Search for the cell housing the specified text and yield its (X, Y) center coordinate. 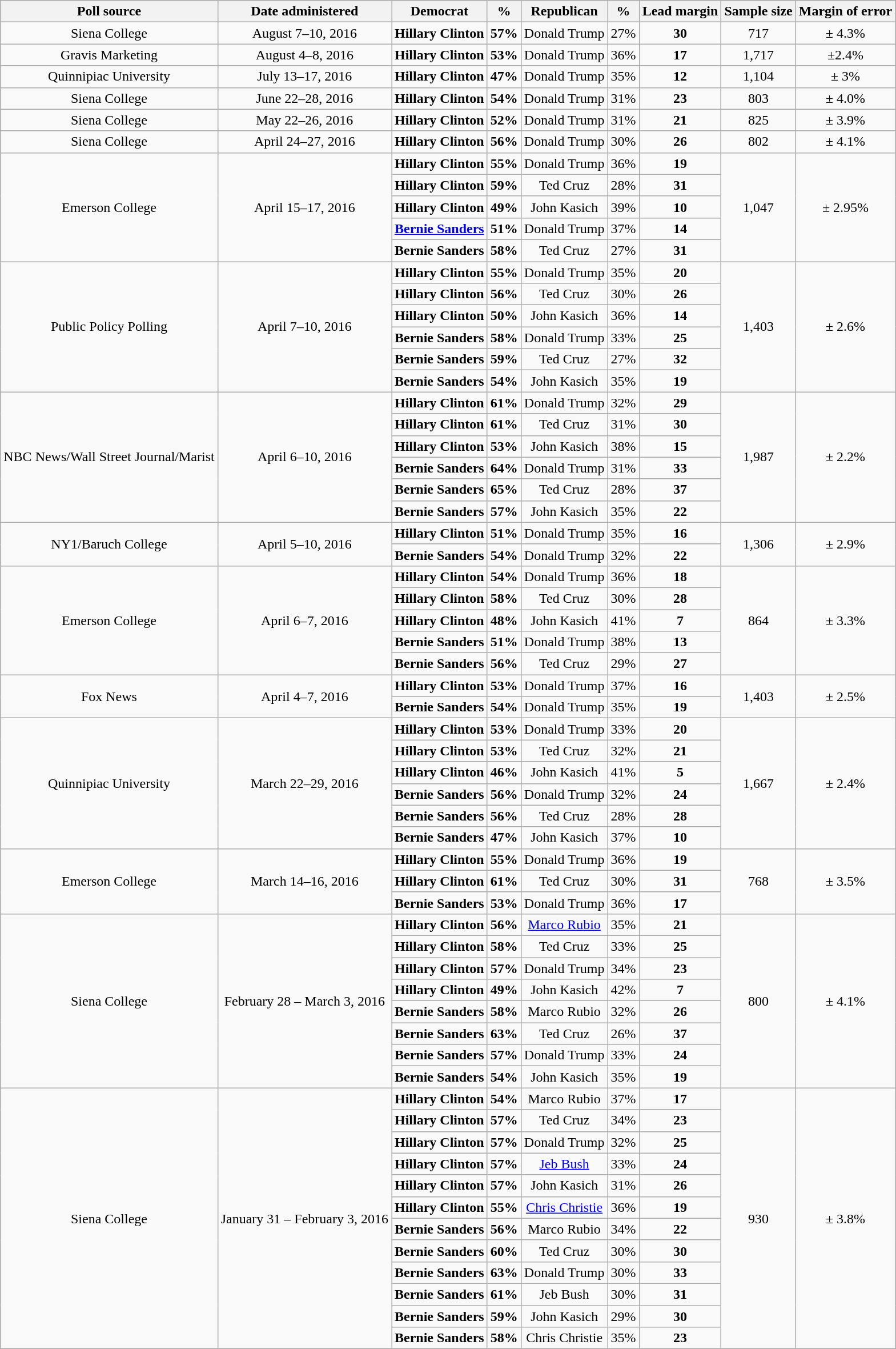
18 (680, 577)
Democrat (440, 11)
1,667 (758, 783)
April 6–10, 2016 (304, 457)
± 3% (845, 77)
± 2.4% (845, 783)
5 (680, 772)
January 31 – February 3, 2016 (304, 1218)
39% (624, 207)
May 22–26, 2016 (304, 120)
April 6–7, 2016 (304, 620)
800 (758, 1000)
1,047 (758, 207)
±2.4% (845, 55)
1,306 (758, 544)
April 15–17, 2016 (304, 207)
April 4–7, 2016 (304, 696)
Sample size (758, 11)
27 (680, 664)
29 (680, 403)
50% (504, 316)
Margin of error (845, 11)
717 (758, 33)
12 (680, 77)
60% (504, 1251)
April 24–27, 2016 (304, 142)
± 2.9% (845, 544)
48% (504, 620)
13 (680, 642)
825 (758, 120)
± 3.9% (845, 120)
Date administered (304, 11)
Poll source (109, 11)
± 2.6% (845, 327)
1,717 (758, 55)
± 3.3% (845, 620)
Fox News (109, 696)
803 (758, 98)
768 (758, 881)
65% (504, 490)
April 5–10, 2016 (304, 544)
± 3.5% (845, 881)
Lead margin (680, 11)
March 14–16, 2016 (304, 881)
NBC News/Wall Street Journal/Marist (109, 457)
August 7–10, 2016 (304, 33)
August 4–8, 2016 (304, 55)
930 (758, 1218)
52% (504, 120)
1,104 (758, 77)
March 22–29, 2016 (304, 783)
15 (680, 446)
± 2.5% (845, 696)
64% (504, 468)
June 22–28, 2016 (304, 98)
± 3.8% (845, 1218)
46% (504, 772)
± 2.2% (845, 457)
± 2.95% (845, 207)
32 (680, 359)
± 4.3% (845, 33)
NY1/Baruch College (109, 544)
July 13–17, 2016 (304, 77)
864 (758, 620)
Republican (564, 11)
42% (624, 990)
April 7–10, 2016 (304, 327)
1,987 (758, 457)
26% (624, 1034)
February 28 – March 3, 2016 (304, 1000)
± 4.0% (845, 98)
Gravis Marketing (109, 55)
Public Policy Polling (109, 327)
802 (758, 142)
